For the text-containing cell, return its midpoint in [X, Y] coordinate format. 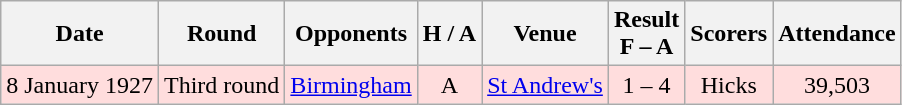
Third round [221, 85]
Hicks [729, 85]
ResultF – A [646, 34]
Opponents [351, 34]
Birmingham [351, 85]
H / A [449, 34]
St Andrew's [546, 85]
A [449, 85]
Venue [546, 34]
Date [80, 34]
Round [221, 34]
Scorers [729, 34]
39,503 [837, 85]
Attendance [837, 34]
1 – 4 [646, 85]
8 January 1927 [80, 85]
